Detect which cell encompasses the target text, then output its [x, y] center coordinate. 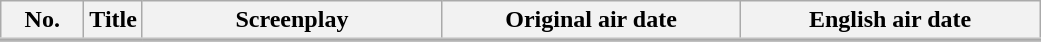
No. [42, 21]
Title [114, 21]
English air date [890, 21]
Screenplay [292, 21]
Original air date [590, 21]
